Detect which cell encompasses the target text, then output its [x, y] center coordinate. 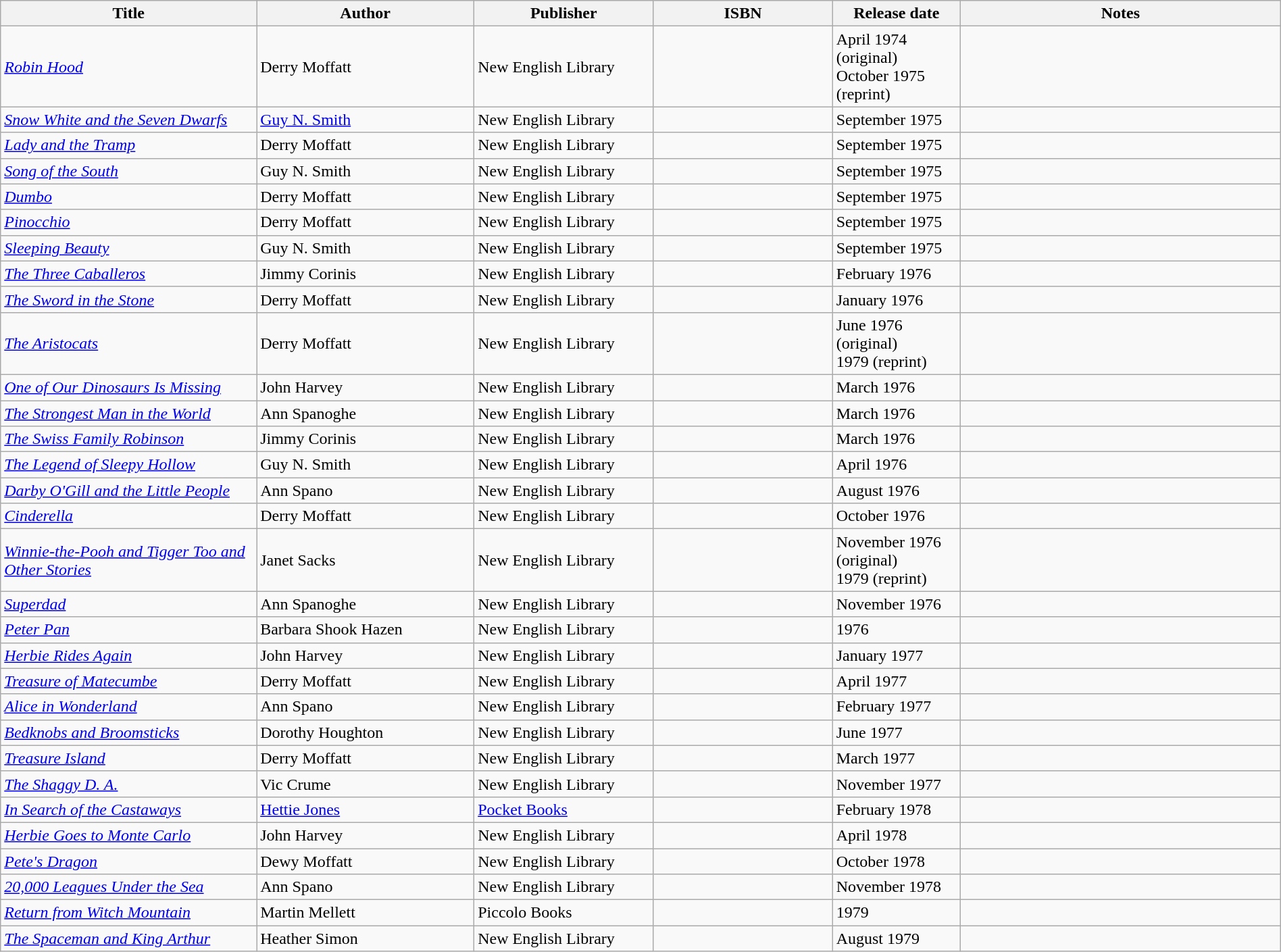
February 1978 [896, 809]
Song of the South [128, 171]
June 1976 (original)1979 (reprint) [896, 343]
February 1977 [896, 707]
Snow White and the Seven Dwarfs [128, 120]
Release date [896, 14]
February 1976 [896, 274]
In Search of the Castaways [128, 809]
Barbara Shook Hazen [366, 630]
The Legend of Sleepy Hollow [128, 465]
June 1977 [896, 732]
Piccolo Books [563, 913]
The Sword in the Stone [128, 299]
Sleeping Beauty [128, 248]
Pete's Dragon [128, 861]
October 1978 [896, 861]
Superdad [128, 604]
Author [366, 14]
November 1976 (original)1979 (reprint) [896, 560]
The Aristocats [128, 343]
The Shaggy D. A. [128, 784]
20,000 Leagues Under the Sea [128, 887]
Winnie-the-Pooh and Tigger Too and Other Stories [128, 560]
Vic Crume [366, 784]
January 1977 [896, 655]
Janet Sacks [366, 560]
Martin Mellett [366, 913]
April 1974 (original)October 1975 (reprint) [896, 66]
November 1976 [896, 604]
Hettie Jones [366, 809]
Dewy Moffatt [366, 861]
Herbie Goes to Monte Carlo [128, 835]
Herbie Rides Again [128, 655]
January 1976 [896, 299]
Return from Witch Mountain [128, 913]
October 1976 [896, 516]
Treasure of Matecumbe [128, 681]
Notes [1121, 14]
March 1977 [896, 758]
Alice in Wonderland [128, 707]
August 1979 [896, 938]
Bedknobs and Broomsticks [128, 732]
Treasure Island [128, 758]
August 1976 [896, 491]
The Spaceman and King Arthur [128, 938]
Darby O'Gill and the Little People [128, 491]
The Three Caballeros [128, 274]
Dorothy Houghton [366, 732]
November 1978 [896, 887]
November 1977 [896, 784]
The Swiss Family Robinson [128, 439]
Publisher [563, 14]
Title [128, 14]
April 1978 [896, 835]
ISBN [743, 14]
Robin Hood [128, 66]
Dumbo [128, 197]
Cinderella [128, 516]
Lady and the Tramp [128, 145]
April 1976 [896, 465]
The Strongest Man in the World [128, 413]
Peter Pan [128, 630]
Heather Simon [366, 938]
Pocket Books [563, 809]
1979 [896, 913]
1976 [896, 630]
Pinocchio [128, 222]
April 1977 [896, 681]
One of Our Dinosaurs Is Missing [128, 387]
